Pinpoint the cell where the given text exists, returning its [x, y] midpoint coordinate. 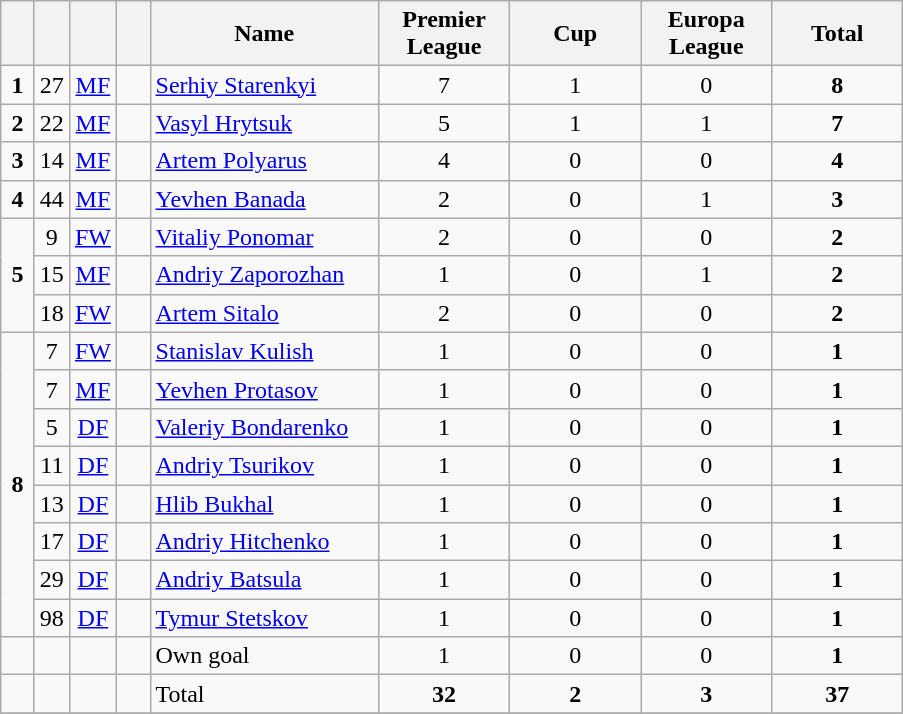
Yevhen Banada [264, 199]
Artem Polyarus [264, 161]
11 [52, 465]
9 [52, 237]
Hlib Bukhal [264, 503]
Vitaliy Ponomar [264, 237]
44 [52, 199]
Name [264, 34]
Tymur Stetskov [264, 618]
27 [52, 85]
Andriy Zaporozhan [264, 275]
15 [52, 275]
29 [52, 580]
Stanislav Kulish [264, 351]
37 [838, 694]
14 [52, 161]
Own goal [264, 656]
Andriy Batsula [264, 580]
17 [52, 542]
22 [52, 123]
18 [52, 313]
Andriy Hitchenko [264, 542]
Premier League [444, 34]
Europa League [706, 34]
32 [444, 694]
Vasyl Hrytsuk [264, 123]
98 [52, 618]
13 [52, 503]
Artem Sitalo [264, 313]
Valeriy Bondarenko [264, 427]
Cup [576, 34]
Yevhen Protasov [264, 389]
Serhiy Starenkyi [264, 85]
Andriy Tsurikov [264, 465]
